Return the [x, y] coordinate for the center point of the cell that contains the specified text.  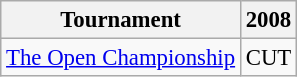
CUT [268, 58]
The Open Championship [121, 58]
2008 [268, 20]
Tournament [121, 20]
